Scan for the cell matching the given text and deliver its [x, y] coordinate at center. 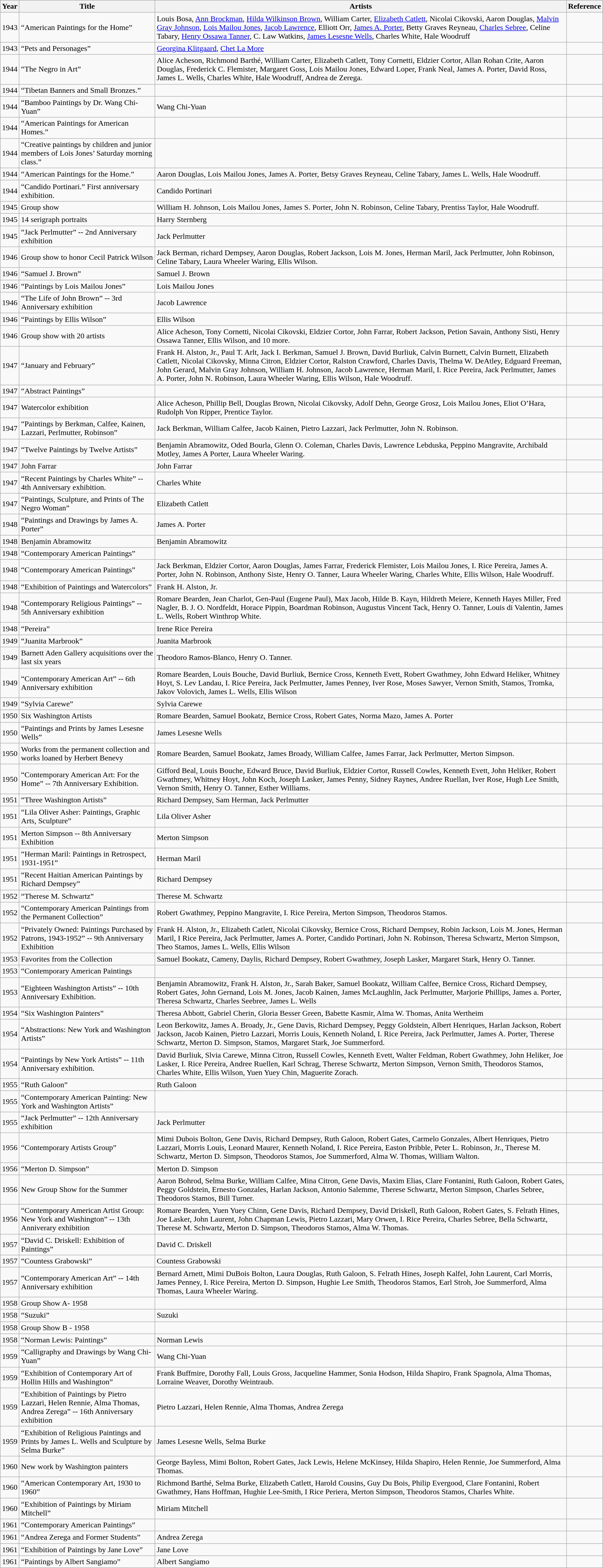
“Contemporary American Artist Group: New York and Washington” -- 13th Anniverary exhibition [87, 1219]
Theresa Abbott, Gabriel Cherin, Gloria Besser Green, Babette Kasmir, Alma W. Thomas, Anita Wertheim [361, 1013]
“The Life of John Brown” -- 3rd Anniversary exhibition [87, 303]
“American Contemporary Art, 1930 to 1960” [87, 1487]
Samuel J. Brown [361, 274]
New Group Show for the Summer [87, 1190]
George Bayless, Mimi Bolton, Robert Gates, Jack Lewis, Helene McKinsey, Hilda Shapiro, Helen Rennie, Joe Summerford, Alma Thomas. [361, 1466]
“Paintings by Ellis Wilson” [87, 319]
Miriam Mitchell [361, 1508]
“Eighteen Washington Artists” -- 10th Anniversary Exhibition. [87, 992]
“Exhibition of Paintings by Jane Love” [87, 1550]
“Three Washington Artists” [87, 800]
“Abstract Paintings” [87, 391]
Romare Bearden, Samuel Bookatz, Bernice Cross, Robert Gates, Norma Mazo, James A. Porter [361, 716]
“Contemporary Religious Paintings” -- 5th Anniversary exhibition [87, 608]
Frank H. Alston, Jr. [361, 587]
“Sylvia Carewe” [87, 704]
Harry Sternberg [361, 219]
“Abstractions: New York and Washington Artists” [87, 1034]
Group show [87, 207]
Aaron Douglas, Lois Mailou Jones, James A. Porter, Betsy Graves Reyneau, Celine Tabary, James L. Wells, Hale Woodruff. [361, 174]
“Jack Perlmutter” -- 2nd Anniversary exhibition [87, 236]
“Exhibition of Paintings by Miriam Mitchell” [87, 1508]
“Therese M. Schwartz” [87, 896]
Favorites from the Collection [87, 959]
“Samuel J. Brown” [87, 274]
“Contemporary American Paintings [87, 971]
Romare Bearden, Samuel Bookatz, James Broady, William Calfee, James Farrar, Jack Perlmutter, Merton Simpson. [361, 753]
“Twelve Paintings by Twelve Artists” [87, 449]
Jane Love [361, 1550]
“Recent Haitian American Paintings by Richard Dempsey” [87, 880]
Andrea Zerega [361, 1537]
Candido Portinari [361, 191]
“Paintings by Berkman, Calfee, Kainen, Lazzari, Perlmutter, Robinson” [87, 429]
Jack Berkman, William Calfee, Jacob Kainen, Pietro Lazzari, Jack Perlmutter, John N. Robinson. [361, 429]
Jacob Lawrence [361, 303]
“Tibetan Banners and Small Bronzes.” [87, 90]
Albert Sangiamo [361, 1562]
“American Paintings for the Home.” [87, 174]
Group Show A- 1958 [87, 1303]
Lois Mailou Jones [361, 286]
Artists [361, 6]
“Juanita Marbrook” [87, 641]
James Lesesne Wells [361, 733]
“American Paintings for American Homes.” [87, 128]
“Exhibition of Paintings and Watercolors” [87, 587]
“Contemporary Artists Group” [87, 1147]
“Lila Oliver Asher: Paintings, Graphic Arts, Sculpture” [87, 817]
“Paintings and Prints by James Lesesne Wells” [87, 733]
“American Paintings for the Home” [87, 27]
“Contemporary American Painting: New York and Washington Artists” [87, 1101]
“Exhibition of Contemporary Art of Hollin Hills and Washington” [87, 1377]
Georgina Klitgaard, Chet La More [361, 48]
Six Washington Artists [87, 716]
“Contemporary American Art” -- 14th Anniversary exhibition [87, 1282]
Norman Lewis [361, 1340]
“Suzuki” [87, 1315]
“January and February” [87, 365]
Works from the permanent collection and works loaned by Herbert Benevy [87, 753]
“Bamboo Paintings by Dr. Wang Chi-Yuan” [87, 107]
Merton Simpson -- 8th Anniversary Exhibition [87, 837]
Year [10, 6]
Group show with 20 artists [87, 336]
“David C. Driskell: Exhibition of Paintings” [87, 1244]
Charles White [361, 483]
Elizabeth Catlett [361, 503]
Group Show B - 1958 [87, 1328]
Theodoro Ramos-Blanco, Henry O. Tanner. [361, 657]
“Exhibition of Religious Paintings and Prints by James L. Wells and Sculpture by Selma Burke” [87, 1441]
Ruth Galoon [361, 1085]
Barnett Aden Gallery acquisitions over the last six years [87, 657]
“Contemporary American Paintings from the Permanent Collection” [87, 913]
Sylvia Carewe [361, 704]
Title [87, 6]
Watercolor exhibition [87, 407]
“Ruth Galoon” [87, 1085]
Richard Dempsey [361, 880]
“Paintings by Lois Mailou Jones” [87, 286]
“Pereira” [87, 629]
14 serigraph portraits [87, 219]
Pietro Lazzari, Helen Rennie, Alma Thomas, Andrea Zerega [361, 1407]
“Paintings, Sculpture, and Prints of The Negro Woman” [87, 503]
“Creative paintings by children and junior members of Lois Jones’ Saturday morning class.” [87, 153]
Robert Gwathmey, Peppino Mangravite, I. Rice Pereira, Merton Simpson, Theodoros Stamos. [361, 913]
“Paintings and Drawings by James A. Porter” [87, 525]
Irene Rice Pereira [361, 629]
Ellis Wilson [361, 319]
“The Negro in Art” [87, 69]
Lila Oliver Asher [361, 817]
Merton Simpson [361, 837]
“Paintings by New York Artists” -- 11th Anniversary exhibition. [87, 1064]
“Countess Grabowski” [87, 1261]
Reference [584, 6]
Countess Grabowski [361, 1261]
William H. Johnson, Lois Mailou Jones, James S. Porter, John N. Robinson, Celine Tabary, Prentiss Taylor, Hale Woodruff. [361, 207]
New work by Washington painters [87, 1466]
Richard Dempsey, Sam Herman, Jack Perlmutter [361, 800]
Juanita Marbrook [361, 641]
“Andrea Zerega and Former Students” [87, 1537]
“Jack Perlmutter” -- 12th Anniversary exhibition [87, 1122]
Merton D. Simpson [361, 1169]
“Merton D. Simpson” [87, 1169]
Samuel Bookatz, Cameny, Daylis, Richard Dempsey, Robert Gwathmey, Joseph Lasker, Margaret Stark, Henry O. Tanner. [361, 959]
David C. Driskell [361, 1244]
Group show to honor Cecil Patrick Wilson [87, 257]
“Privately Owned: Paintings Purchased by Patrons, 1943-1952” -- 9th Anniversary Exhibition [87, 938]
“Contemporary American Art” -- 6th Anniversary exhibition [87, 683]
“Candido Portinari.” First anniversary exhibition. [87, 191]
“Herman Maril: Paintings in Retrospect, 1931-1951” [87, 858]
Therese M. Schwartz [361, 896]
“Pets and Personages” [87, 48]
“Contemporary American Art: For the Home” -- 7th Anniversary Exhibition. [87, 779]
Herman Maril [361, 858]
“Six Washington Painters” [87, 1013]
“Paintings by Albert Sangiamo” [87, 1562]
“Calligraphy and Drawings by Wang Chi-Yuan” [87, 1357]
Suzuki [361, 1315]
“Recent Paintings by Charles White” -- 4th Anniversary exhibition. [87, 483]
“Norman Lewis: Paintings” [87, 1340]
“Exhibition of Paintings by Pietro Lazzari, Helen Rennie, Alma Thomas, Andrea Zerega” -- 16th Anniversary exhibition [87, 1407]
James A. Porter [361, 525]
James Lesesne Wells, Selma Burke [361, 1441]
